Extract the [x, y] coordinate from the center of the cell holding the provided text.  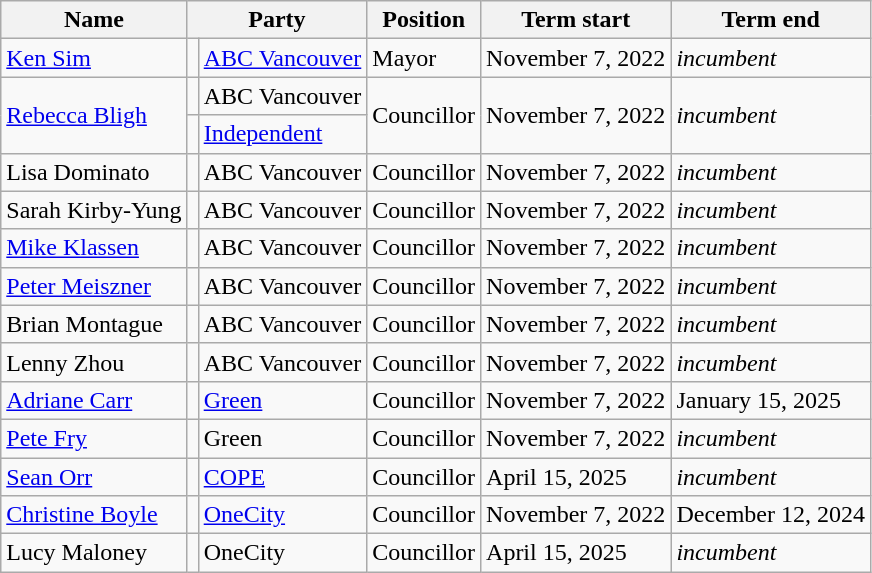
Mike Klassen [94, 248]
Lenny Zhou [94, 362]
Party [277, 20]
Rebecca Bligh [94, 115]
Name [94, 20]
Brian Montague [94, 324]
January 15, 2025 [771, 400]
Lisa Dominato [94, 172]
Position [424, 20]
Sean Orr [94, 477]
Lucy Maloney [94, 553]
Christine Boyle [94, 515]
Mayor [424, 58]
Ken Sim [94, 58]
Peter Meiszner [94, 286]
Term end [771, 20]
Pete Fry [94, 438]
Sarah Kirby-Yung [94, 210]
Independent [282, 134]
Term start [576, 20]
COPE [282, 477]
December 12, 2024 [771, 515]
Adriane Carr [94, 400]
